For the text-containing cell, return its midpoint in [x, y] coordinate format. 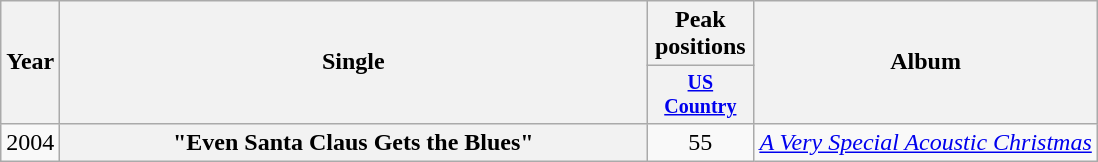
US Country [700, 94]
2004 [30, 142]
Year [30, 62]
Peak positions [700, 34]
Single [354, 62]
A Very Special Acoustic Christmas [926, 142]
55 [700, 142]
Album [926, 62]
"Even Santa Claus Gets the Blues" [354, 142]
